Provide the [x, y] coordinate of the cell's center where the given text is located.  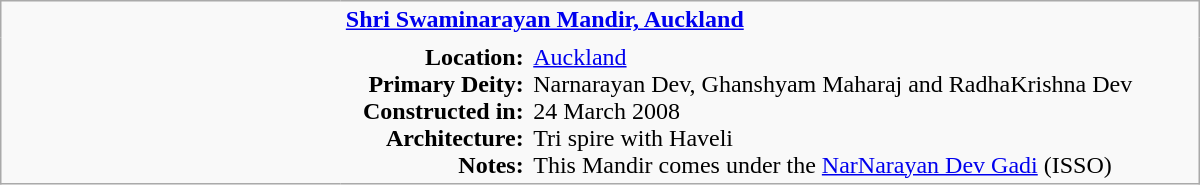
Location:Primary Deity:Constructed in:Architecture:Notes: [434, 110]
Shri Swaminarayan Mandir, Auckland [770, 20]
